Capture the cell that displays the provided text and extract its [X, Y] central coordinate. 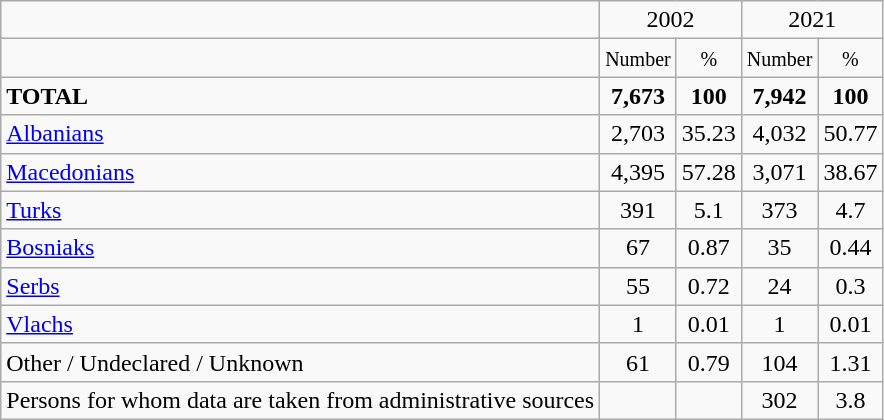
302 [780, 400]
Bosniaks [300, 248]
7,673 [638, 96]
0.3 [850, 286]
0.44 [850, 248]
67 [638, 248]
2021 [812, 20]
Albanians [300, 134]
3.8 [850, 400]
7,942 [780, 96]
373 [780, 210]
57.28 [708, 172]
24 [780, 286]
104 [780, 362]
Vlachs [300, 324]
Turks [300, 210]
4,395 [638, 172]
2002 [671, 20]
38.67 [850, 172]
5.1 [708, 210]
0.79 [708, 362]
55 [638, 286]
1.31 [850, 362]
0.72 [708, 286]
4,032 [780, 134]
4.7 [850, 210]
391 [638, 210]
Persons for whom data are taken from administrative sources [300, 400]
35 [780, 248]
Macedonians [300, 172]
2,703 [638, 134]
50.77 [850, 134]
Serbs [300, 286]
Other / Undeclared / Unknown [300, 362]
3,071 [780, 172]
TOTAL [300, 96]
61 [638, 362]
0.87 [708, 248]
35.23 [708, 134]
